From the cell containing the given text, extract its center point as (X, Y) coordinate. 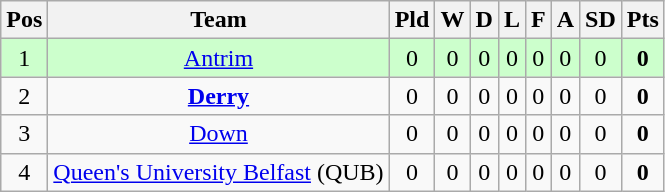
Derry (218, 96)
Queen's University Belfast (QUB) (218, 172)
F (538, 20)
2 (24, 96)
SD (601, 20)
D (484, 20)
Pld (412, 20)
1 (24, 58)
3 (24, 134)
Pos (24, 20)
Down (218, 134)
W (452, 20)
4 (24, 172)
L (512, 20)
Team (218, 20)
A (565, 20)
Pts (642, 20)
Antrim (218, 58)
